For the text-containing cell, return its midpoint in [X, Y] coordinate format. 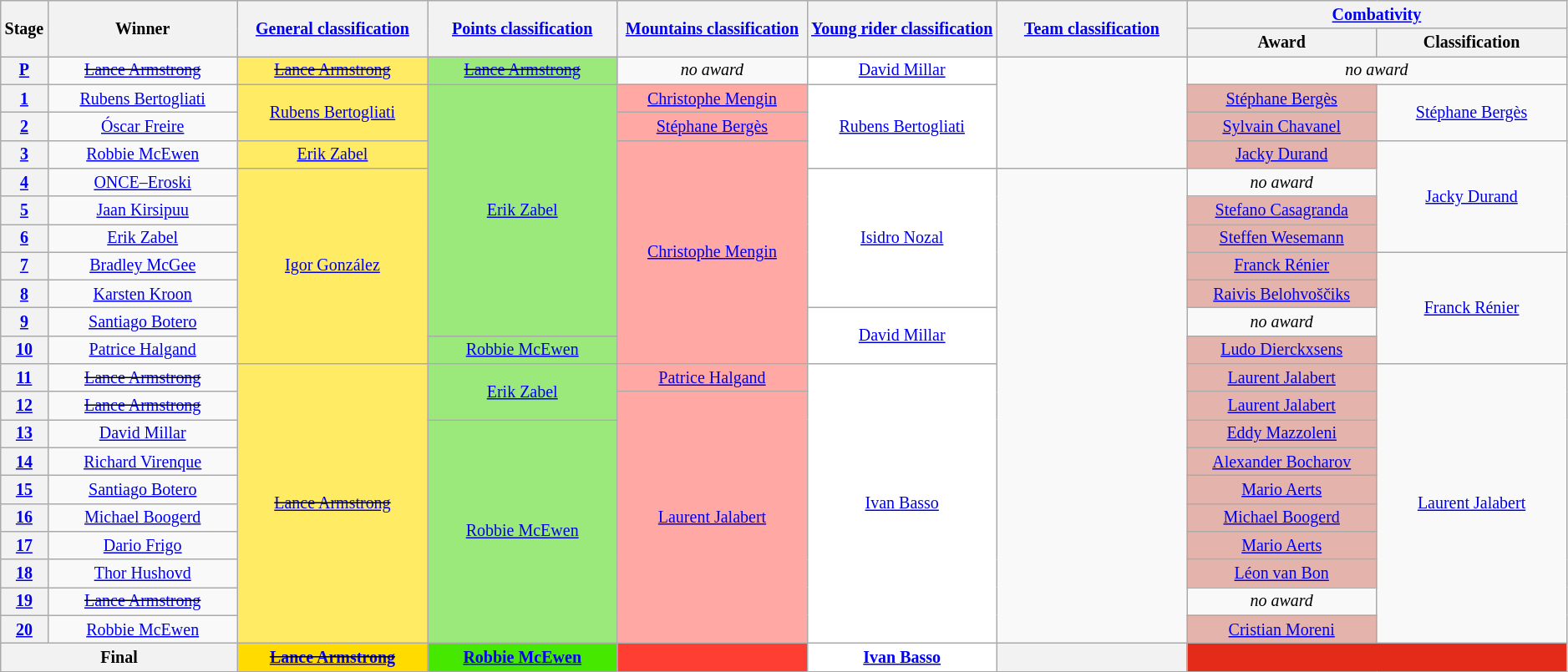
Stage [24, 28]
Óscar Freire [142, 127]
7 [24, 265]
Léon van Bon [1281, 573]
Stefano Casagranda [1281, 210]
General classification [332, 28]
11 [24, 377]
2 [24, 127]
Dario Frigo [142, 546]
Winner [142, 28]
19 [24, 601]
17 [24, 546]
5 [24, 210]
6 [24, 239]
Steffen Wesemann [1281, 239]
8 [24, 294]
Raivis Belohvoščiks [1281, 294]
Mountains classification [712, 28]
Sylvain Chavanel [1281, 127]
9 [24, 322]
10 [24, 351]
Igor González [332, 266]
Isidro Nozal [902, 239]
Eddy Mazzoleni [1281, 434]
Thor Hushovd [142, 573]
P [24, 70]
12 [24, 406]
Final [119, 658]
4 [24, 182]
3 [24, 154]
Cristian Moreni [1281, 629]
Jaan Kirsipuu [142, 210]
Young rider classification [902, 28]
ONCE–Eroski [142, 182]
Alexander Bocharov [1281, 462]
16 [24, 518]
Team classification [1091, 28]
Combativity [1377, 15]
20 [24, 629]
Bradley McGee [142, 265]
15 [24, 489]
1 [24, 99]
Classification [1472, 43]
Richard Virenque [142, 462]
Points classification [523, 28]
Award [1281, 43]
14 [24, 462]
18 [24, 573]
Ludo Dierckxsens [1281, 351]
Karsten Kroon [142, 294]
13 [24, 434]
